Determine the (x, y) coordinate at the center of the cell enclosing the given text.  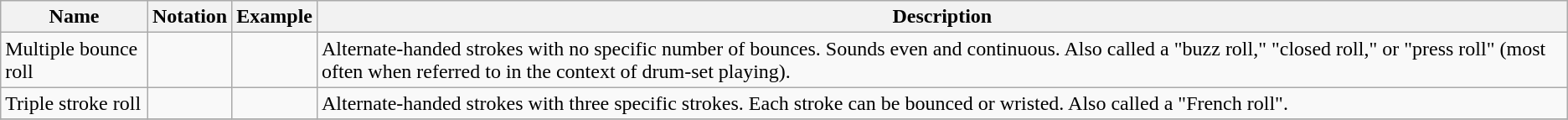
Name (75, 17)
Notation (189, 17)
Description (941, 17)
Alternate-handed strokes with three specific strokes. Each stroke can be bounced or wristed. Also called a "French roll". (941, 103)
Multiple bounce roll (75, 60)
Example (275, 17)
Triple stroke roll (75, 103)
